Pinpoint the cell where the given text exists, returning its (x, y) midpoint coordinate. 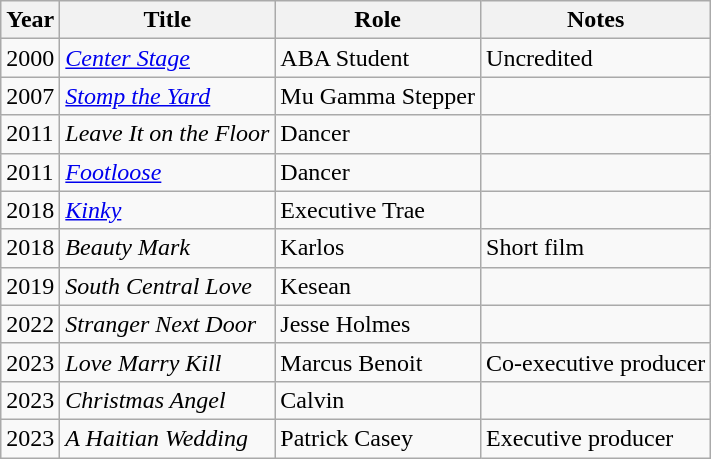
Executive Trae (378, 210)
Leave It on the Floor (168, 134)
Karlos (378, 248)
Calvin (378, 400)
Beauty Mark (168, 248)
A Haitian Wedding (168, 438)
Kinky (168, 210)
ABA Student (378, 58)
Kesean (378, 286)
Mu Gamma Stepper (378, 96)
Uncredited (596, 58)
Co-executive producer (596, 362)
South Central Love (168, 286)
Year (30, 20)
Stomp the Yard (168, 96)
Stranger Next Door (168, 324)
2019 (30, 286)
Marcus Benoit (378, 362)
Title (168, 20)
2000 (30, 58)
Notes (596, 20)
Center Stage (168, 58)
Patrick Casey (378, 438)
Footloose (168, 172)
Role (378, 20)
Love Marry Kill (168, 362)
Short film (596, 248)
2022 (30, 324)
Jesse Holmes (378, 324)
2007 (30, 96)
Executive producer (596, 438)
Christmas Angel (168, 400)
